Locate the cell with the specified text and output its (x, y) center coordinate. 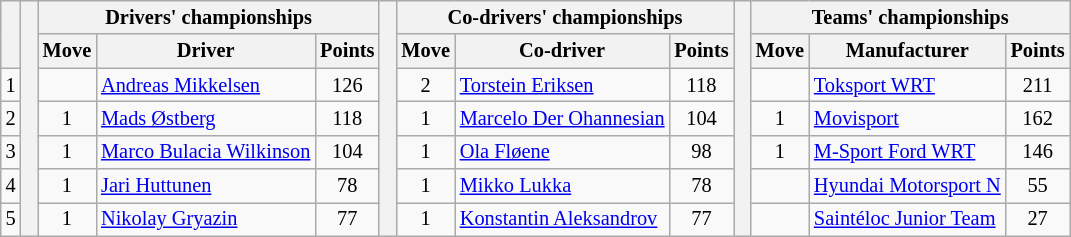
Andreas Mikkelsen (206, 85)
Nikolay Gryazin (206, 219)
M-Sport Ford WRT (908, 152)
Co-driver (562, 51)
211 (1038, 85)
98 (701, 152)
5 (11, 219)
Teams' championships (910, 17)
Co-drivers' championships (564, 17)
Mads Østberg (206, 118)
146 (1038, 152)
126 (347, 85)
Jari Huttunen (206, 186)
Torstein Eriksen (562, 85)
162 (1038, 118)
Ola Fløene (562, 152)
55 (1038, 186)
Toksport WRT (908, 85)
Marcelo Der Ohannesian (562, 118)
Drivers' championships (209, 17)
Saintéloc Junior Team (908, 219)
Hyundai Motorsport N (908, 186)
3 (11, 152)
Konstantin Aleksandrov (562, 219)
4 (11, 186)
Manufacturer (908, 51)
Marco Bulacia Wilkinson (206, 152)
27 (1038, 219)
Movisport (908, 118)
Driver (206, 51)
Mikko Lukka (562, 186)
